Determine the (x, y) coordinate at the center of the cell enclosing the given text.  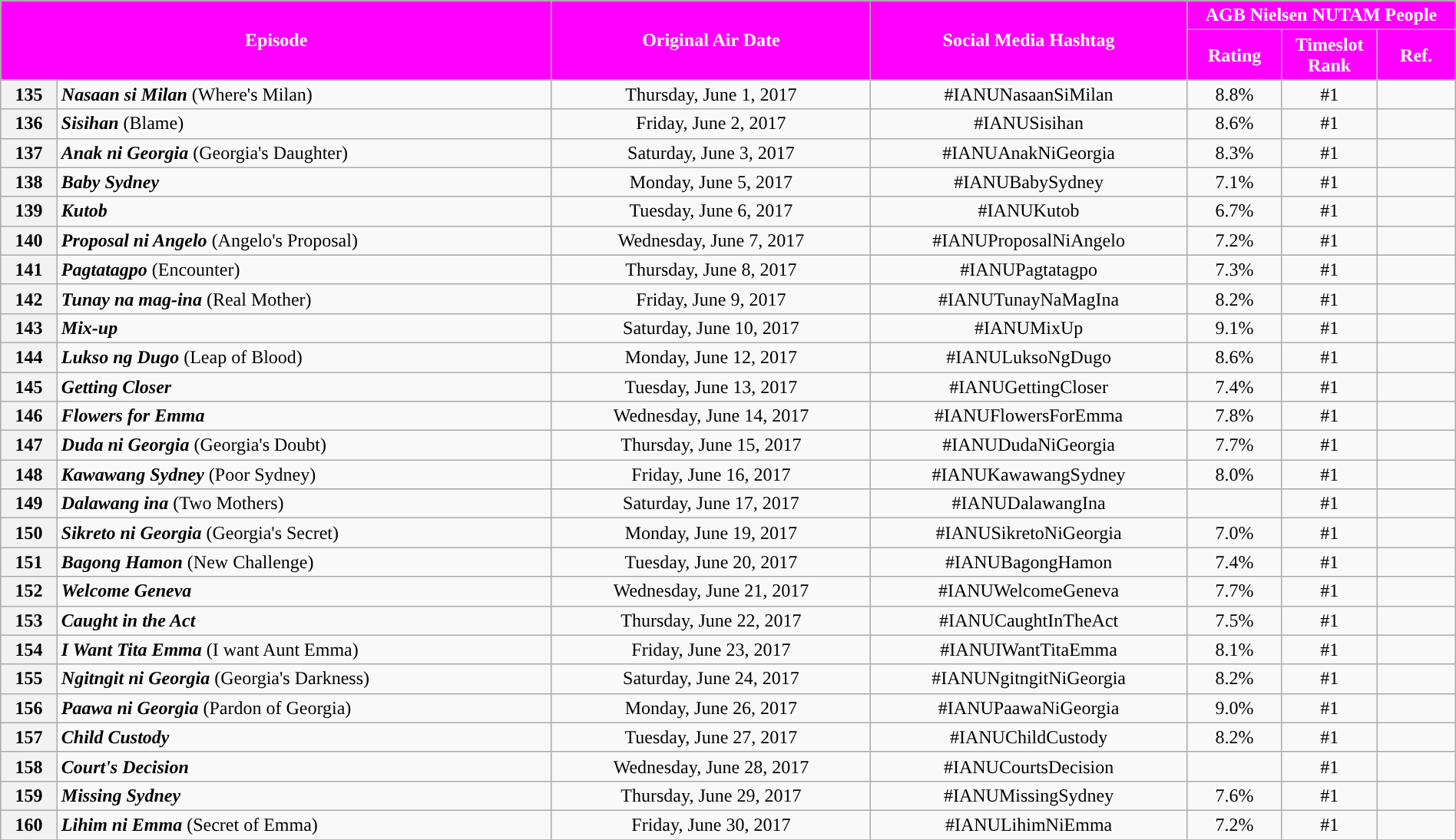
8.1% (1235, 650)
Thursday, June 22, 2017 (711, 620)
Monday, June 19, 2017 (711, 533)
Wednesday, June 21, 2017 (711, 591)
Monday, June 12, 2017 (711, 357)
141 (29, 270)
Friday, June 16, 2017 (711, 475)
Tuesday, June 27, 2017 (711, 737)
Wednesday, June 28, 2017 (711, 766)
#IANUKutob (1028, 211)
#IANUGettingCloser (1028, 386)
#IANUPaawaNiGeorgia (1028, 708)
135 (29, 94)
Thursday, June 1, 2017 (711, 94)
9.0% (1235, 708)
Thursday, June 29, 2017 (711, 795)
157 (29, 737)
Nasaan si Milan (Where's Milan) (304, 94)
Lihim ni Emma (Secret of Emma) (304, 825)
Friday, June 30, 2017 (711, 825)
#IANUMissingSydney (1028, 795)
153 (29, 620)
#IANUIWantTitaEmma (1028, 650)
8.3% (1235, 153)
156 (29, 708)
#IANUDudaNiGeorgia (1028, 445)
139 (29, 211)
155 (29, 679)
137 (29, 153)
Court's Decision (304, 766)
Friday, June 2, 2017 (711, 124)
149 (29, 504)
Sisihan (Blame) (304, 124)
7.3% (1235, 270)
147 (29, 445)
Saturday, June 17, 2017 (711, 504)
Paawa ni Georgia (Pardon of Georgia) (304, 708)
Ngitngit ni Georgia (Georgia's Darkness) (304, 679)
7.0% (1235, 533)
152 (29, 591)
Rating (1235, 55)
Kutob (304, 211)
Bagong Hamon (New Challenge) (304, 562)
Friday, June 23, 2017 (711, 650)
150 (29, 533)
Kawawang Sydney (Poor Sydney) (304, 475)
154 (29, 650)
#IANULuksoNgDugo (1028, 357)
7.1% (1235, 182)
Flowers for Emma (304, 416)
Tunay na mag-ina (Real Mother) (304, 299)
151 (29, 562)
Saturday, June 10, 2017 (711, 328)
Monday, June 5, 2017 (711, 182)
Lukso ng Dugo (Leap of Blood) (304, 357)
#IANUChildCustody (1028, 737)
#IANUCaughtInTheAct (1028, 620)
TimeslotRank (1329, 55)
143 (29, 328)
Wednesday, June 14, 2017 (711, 416)
#IANUAnakNiGeorgia (1028, 153)
159 (29, 795)
Mix-up (304, 328)
Original Air Date (711, 40)
#IANUWelcomeGeneva (1028, 591)
7.5% (1235, 620)
Thursday, June 8, 2017 (711, 270)
#IANUNgitngitNiGeorgia (1028, 679)
Saturday, June 3, 2017 (711, 153)
Thursday, June 15, 2017 (711, 445)
8.8% (1235, 94)
#IANULihimNiEmma (1028, 825)
146 (29, 416)
#IANUBabySydney (1028, 182)
I Want Tita Emma (I want Aunt Emma) (304, 650)
144 (29, 357)
Sikreto ni Georgia (Georgia's Secret) (304, 533)
160 (29, 825)
#IANUKawawangSydney (1028, 475)
9.1% (1235, 328)
7.8% (1235, 416)
#IANUDalawangIna (1028, 504)
138 (29, 182)
#IANUSisihan (1028, 124)
148 (29, 475)
Child Custody (304, 737)
6.7% (1235, 211)
Duda ni Georgia (Georgia's Doubt) (304, 445)
#IANUNasaanSiMilan (1028, 94)
Missing Sydney (304, 795)
#IANUPagtatagpo (1028, 270)
#IANUSikretoNiGeorgia (1028, 533)
136 (29, 124)
Saturday, June 24, 2017 (711, 679)
Proposal ni Angelo (Angelo's Proposal) (304, 240)
142 (29, 299)
Pagtatagpo (Encounter) (304, 270)
158 (29, 766)
Dalawang ina (Two Mothers) (304, 504)
Monday, June 26, 2017 (711, 708)
Welcome Geneva (304, 591)
Friday, June 9, 2017 (711, 299)
Anak ni Georgia (Georgia's Daughter) (304, 153)
Tuesday, June 13, 2017 (711, 386)
Getting Closer (304, 386)
Baby Sydney (304, 182)
8.0% (1235, 475)
#IANUProposalNiAngelo (1028, 240)
Tuesday, June 6, 2017 (711, 211)
Ref. (1416, 55)
Wednesday, June 7, 2017 (711, 240)
#IANUFlowersForEmma (1028, 416)
145 (29, 386)
Social Media Hashtag (1028, 40)
#IANUTunayNaMagIna (1028, 299)
Caught in the Act (304, 620)
Tuesday, June 20, 2017 (711, 562)
#IANUBagongHamon (1028, 562)
AGB Nielsen NUTAM People (1321, 15)
#IANUMixUp (1028, 328)
140 (29, 240)
Episode (276, 40)
#IANUCourtsDecision (1028, 766)
7.6% (1235, 795)
